Search for the cell housing the specified text and yield its [X, Y] center coordinate. 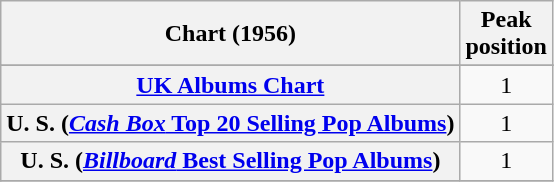
UK Albums Chart [230, 85]
Peakposition [506, 34]
U. S. (Cash Box Top 20 Selling Pop Albums) [230, 123]
U. S. (Billboard Best Selling Pop Albums) [230, 161]
Chart (1956) [230, 34]
